Return (X, Y) of the center of cell containing provided text 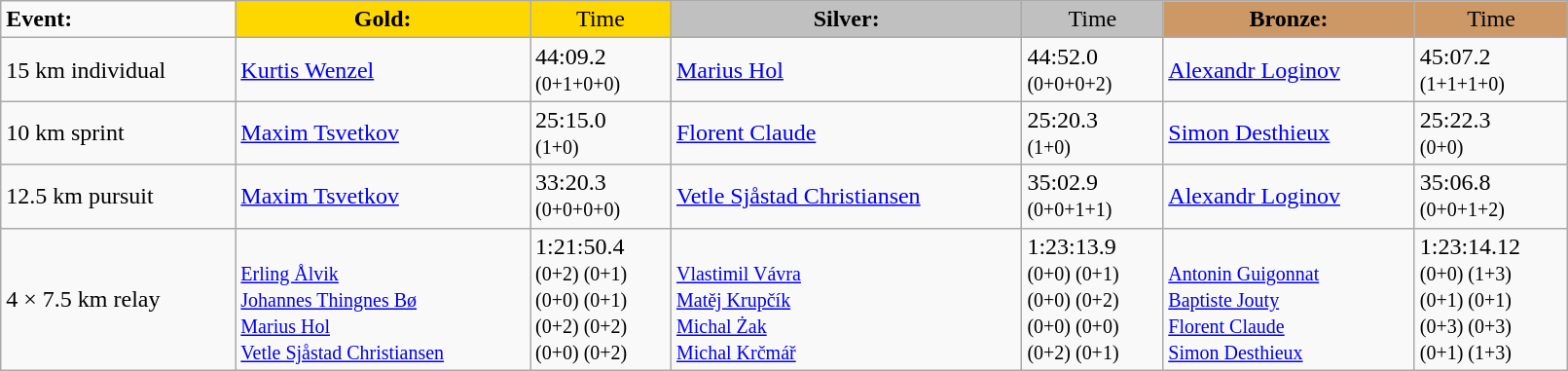
Silver: (846, 19)
1:21:50.4(0+2) (0+1)(0+0) (0+1)(0+2) (0+2)(0+0) (0+2) (602, 299)
4 × 7.5 km relay (119, 299)
44:52.0(0+0+0+2) (1092, 70)
Kurtis Wenzel (383, 70)
25:22.3(0+0) (1491, 132)
Vetle Sjåstad Christiansen (846, 197)
Marius Hol (846, 70)
Florent Claude (846, 132)
33:20.3(0+0+0+0) (602, 197)
Simon Desthieux (1289, 132)
15 km individual (119, 70)
45:07.2(1+1+1+0) (1491, 70)
25:20.3(1+0) (1092, 132)
25:15.0(1+0) (602, 132)
12.5 km pursuit (119, 197)
Bronze: (1289, 19)
10 km sprint (119, 132)
35:06.8(0+0+1+2) (1491, 197)
44:09.2(0+1+0+0) (602, 70)
1:23:14.12(0+0) (1+3)(0+1) (0+1)(0+3) (0+3)(0+1) (1+3) (1491, 299)
Antonin GuigonnatBaptiste JoutyFlorent ClaudeSimon Desthieux (1289, 299)
Gold: (383, 19)
1:23:13.9(0+0) (0+1)(0+0) (0+2) (0+0) (0+0)(0+2) (0+1) (1092, 299)
Erling ÅlvikJohannes Thingnes BøMarius HolVetle Sjåstad Christiansen (383, 299)
35:02.9(0+0+1+1) (1092, 197)
Event: (119, 19)
Vlastimil VávraMatěj KrupčíkMichal ŻakMichal Krčmář (846, 299)
